Scan for the cell matching the given text and deliver its (X, Y) coordinate at center. 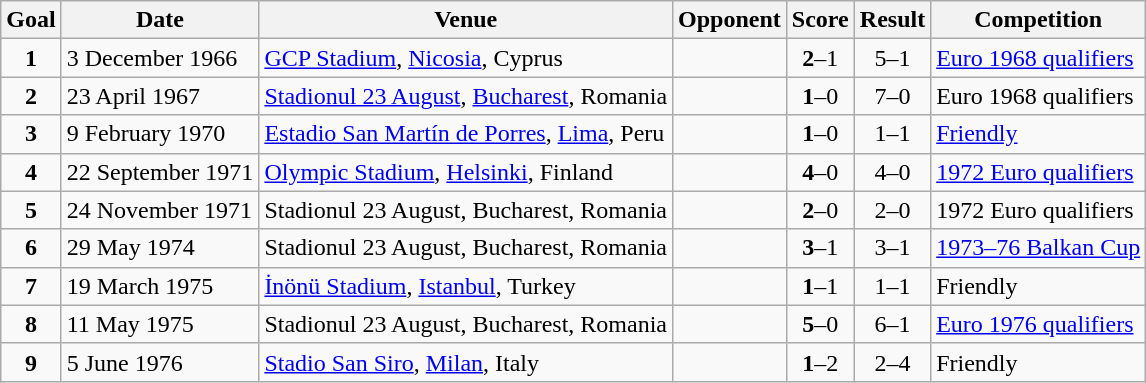
İnönü Stadium, Istanbul, Turkey (466, 286)
24 November 1971 (160, 210)
Score (820, 20)
Result (892, 20)
Venue (466, 20)
Goal (31, 20)
2–4 (892, 362)
Date (160, 20)
29 May 1974 (160, 248)
Olympic Stadium, Helsinki, Finland (466, 172)
GCP Stadium, Nicosia, Cyprus (466, 58)
7 (31, 286)
2–1 (820, 58)
4 (31, 172)
8 (31, 324)
6–1 (892, 324)
11 May 1975 (160, 324)
5 June 1976 (160, 362)
19 March 1975 (160, 286)
7–0 (892, 96)
5–1 (892, 58)
1–2 (820, 362)
6 (31, 248)
22 September 1971 (160, 172)
Euro 1976 qualifiers (1038, 324)
Competition (1038, 20)
5–0 (820, 324)
5 (31, 210)
3 December 1966 (160, 58)
Opponent (730, 20)
1 (31, 58)
1973–76 Balkan Cup (1038, 248)
3 (31, 134)
2 (31, 96)
Stadio San Siro, Milan, Italy (466, 362)
23 April 1967 (160, 96)
9 February 1970 (160, 134)
9 (31, 362)
Estadio San Martín de Porres, Lima, Peru (466, 134)
